Return (x, y) of the center of cell containing provided text 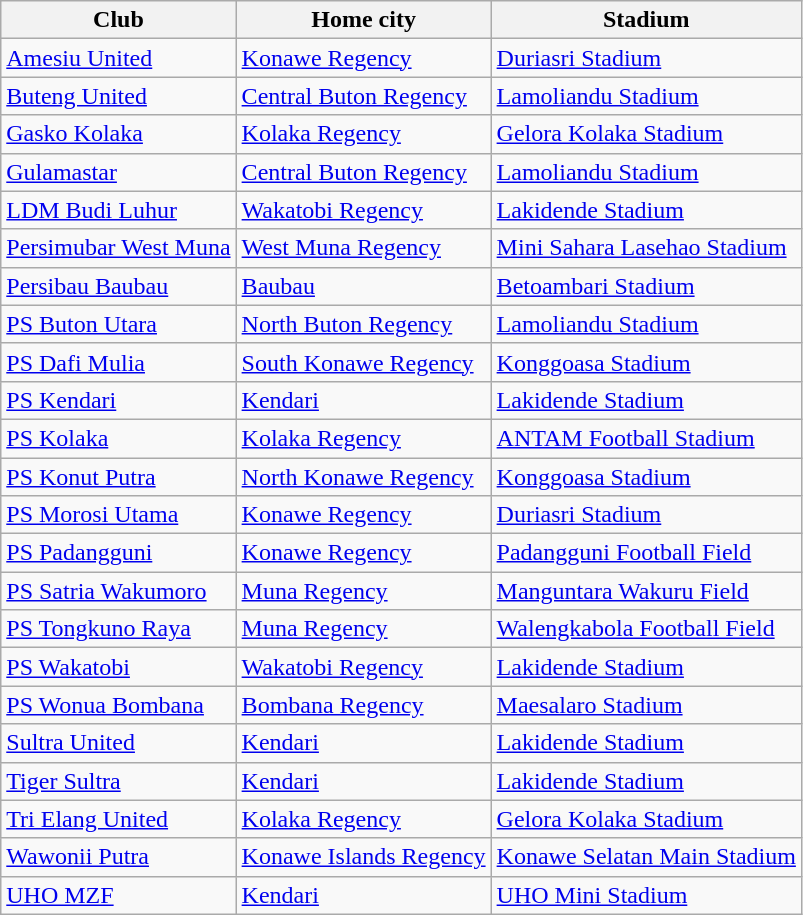
Baubau (364, 286)
Home city (364, 20)
Persimubar West Muna (118, 248)
South Konawe Regency (364, 362)
PS Wonua Bombana (118, 705)
Mini Sahara Lasehao Stadium (646, 248)
Walengkabola Football Field (646, 629)
Tiger Sultra (118, 781)
North Konawe Regency (364, 477)
UHO MZF (118, 895)
Manguntara Wakuru Field (646, 591)
PS Kendari (118, 400)
Gulamastar (118, 172)
PS Dafi Mulia (118, 362)
Sultra United (118, 743)
LDM Budi Luhur (118, 210)
Persibau Baubau (118, 286)
Maesalaro Stadium (646, 705)
Padangguni Football Field (646, 553)
PS Morosi Utama (118, 515)
PS Tongkuno Raya (118, 629)
Gasko Kolaka (118, 134)
Tri Elang United (118, 819)
Buteng United (118, 96)
Konawe Islands Regency (364, 857)
North Buton Regency (364, 324)
Amesiu United (118, 58)
Bombana Regency (364, 705)
PS Wakatobi (118, 667)
Stadium (646, 20)
PS Satria Wakumoro (118, 591)
PS Kolaka (118, 438)
UHO Mini Stadium (646, 895)
PS Buton Utara (118, 324)
PS Padangguni (118, 553)
Konawe Selatan Main Stadium (646, 857)
ANTAM Football Stadium (646, 438)
PS Konut Putra (118, 477)
Betoambari Stadium (646, 286)
Wawonii Putra (118, 857)
West Muna Regency (364, 248)
Club (118, 20)
